Detect which cell encompasses the target text, then output its (x, y) center coordinate. 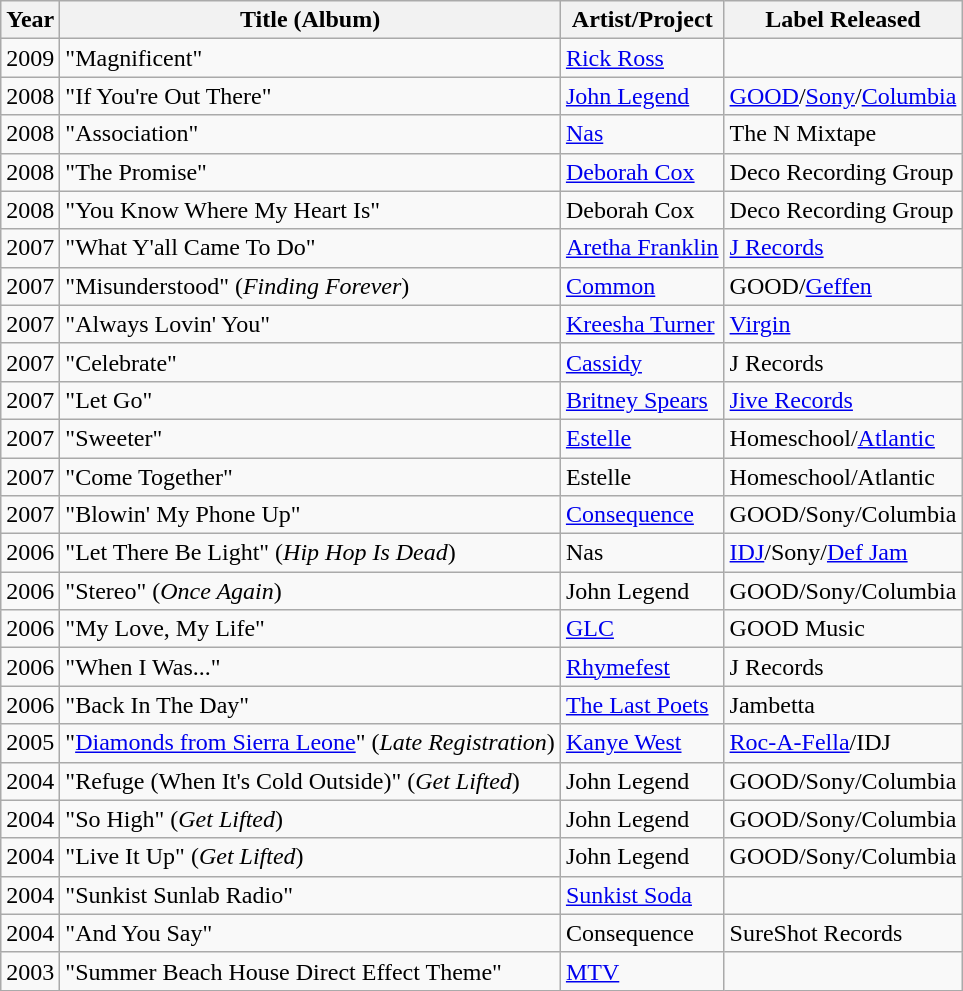
"Come Together" (310, 477)
"Refuge (When It's Cold Outside)" (Get Lifted) (310, 781)
"Blowin' My Phone Up" (310, 515)
Year (30, 20)
Jambetta (843, 705)
MTV (642, 971)
Roc-A-Fella/IDJ (843, 743)
"Always Lovin' You" (310, 324)
SureShot Records (843, 933)
"Magnificent" (310, 58)
Cassidy (642, 362)
"My Love, My Life" (310, 629)
Rhymefest (642, 667)
"Misunderstood" (Finding Forever) (310, 286)
2009 (30, 58)
"So High" (Get Lifted) (310, 819)
Common (642, 286)
"Diamonds from Sierra Leone" (Late Registration) (310, 743)
"Association" (310, 134)
"Live It Up" (Get Lifted) (310, 857)
The Last Poets (642, 705)
Jive Records (843, 400)
"You Know Where My Heart Is" (310, 210)
IDJ/Sony/Def Jam (843, 553)
Britney Spears (642, 400)
Title (Album) (310, 20)
GOOD/Geffen (843, 286)
Rick Ross (642, 58)
Virgin (843, 324)
Kreesha Turner (642, 324)
2003 (30, 971)
"What Y'all Came To Do" (310, 248)
2005 (30, 743)
GOOD Music (843, 629)
Artist/Project (642, 20)
Label Released (843, 20)
"The Promise" (310, 172)
"When I Was..." (310, 667)
"Let There Be Light" (Hip Hop Is Dead) (310, 553)
Aretha Franklin (642, 248)
"Summer Beach House Direct Effect Theme" (310, 971)
"Back In The Day" (310, 705)
"Sunkist Sunlab Radio" (310, 895)
GLC (642, 629)
"Sweeter" (310, 438)
Kanye West (642, 743)
"Stereo" (Once Again) (310, 591)
"If You're Out There" (310, 96)
The N Mixtape (843, 134)
Sunkist Soda (642, 895)
"And You Say" (310, 933)
"Celebrate" (310, 362)
"Let Go" (310, 400)
